Output the (x, y) coordinate of the center of the cell containing the given text.  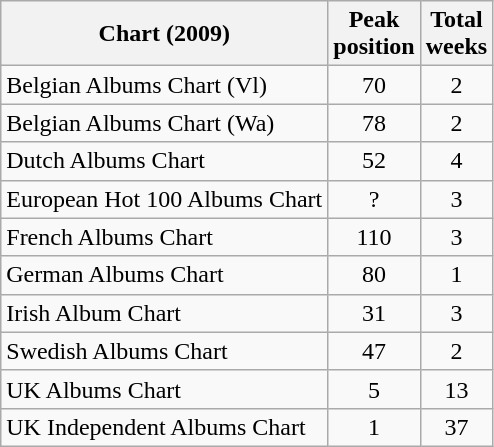
UK Albums Chart (164, 389)
Swedish Albums Chart (164, 351)
78 (374, 123)
5 (374, 389)
110 (374, 237)
70 (374, 85)
52 (374, 161)
80 (374, 275)
Peakposition (374, 34)
UK Independent Albums Chart (164, 427)
European Hot 100 Albums Chart (164, 199)
French Albums Chart (164, 237)
? (374, 199)
German Albums Chart (164, 275)
Totalweeks (456, 34)
Chart (2009) (164, 34)
4 (456, 161)
37 (456, 427)
Belgian Albums Chart (Wa) (164, 123)
Irish Album Chart (164, 313)
47 (374, 351)
13 (456, 389)
31 (374, 313)
Belgian Albums Chart (Vl) (164, 85)
Dutch Albums Chart (164, 161)
